Output the [x, y] coordinate of the center of the cell containing the given text.  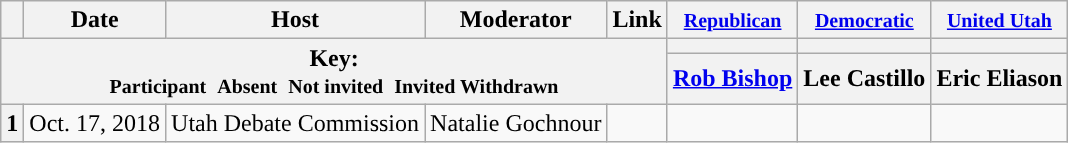
Republican [732, 20]
Date [95, 20]
Rob Bishop [732, 78]
Host [296, 20]
Key: Participant Absent Not invited Invited Withdrawn [334, 72]
Link [637, 20]
Lee Castillo [864, 78]
United Utah [1000, 20]
Eric Eliason [1000, 78]
Moderator [516, 20]
Natalie Gochnour [516, 123]
Utah Debate Commission [296, 123]
Democratic [864, 20]
1 [12, 123]
Oct. 17, 2018 [95, 123]
